Identify which cell holds the provided text, then report its (X, Y) central coordinate. 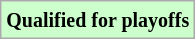
Qualified for playoffs (98, 20)
